Output the (X, Y) coordinate of the center of the cell containing the given text.  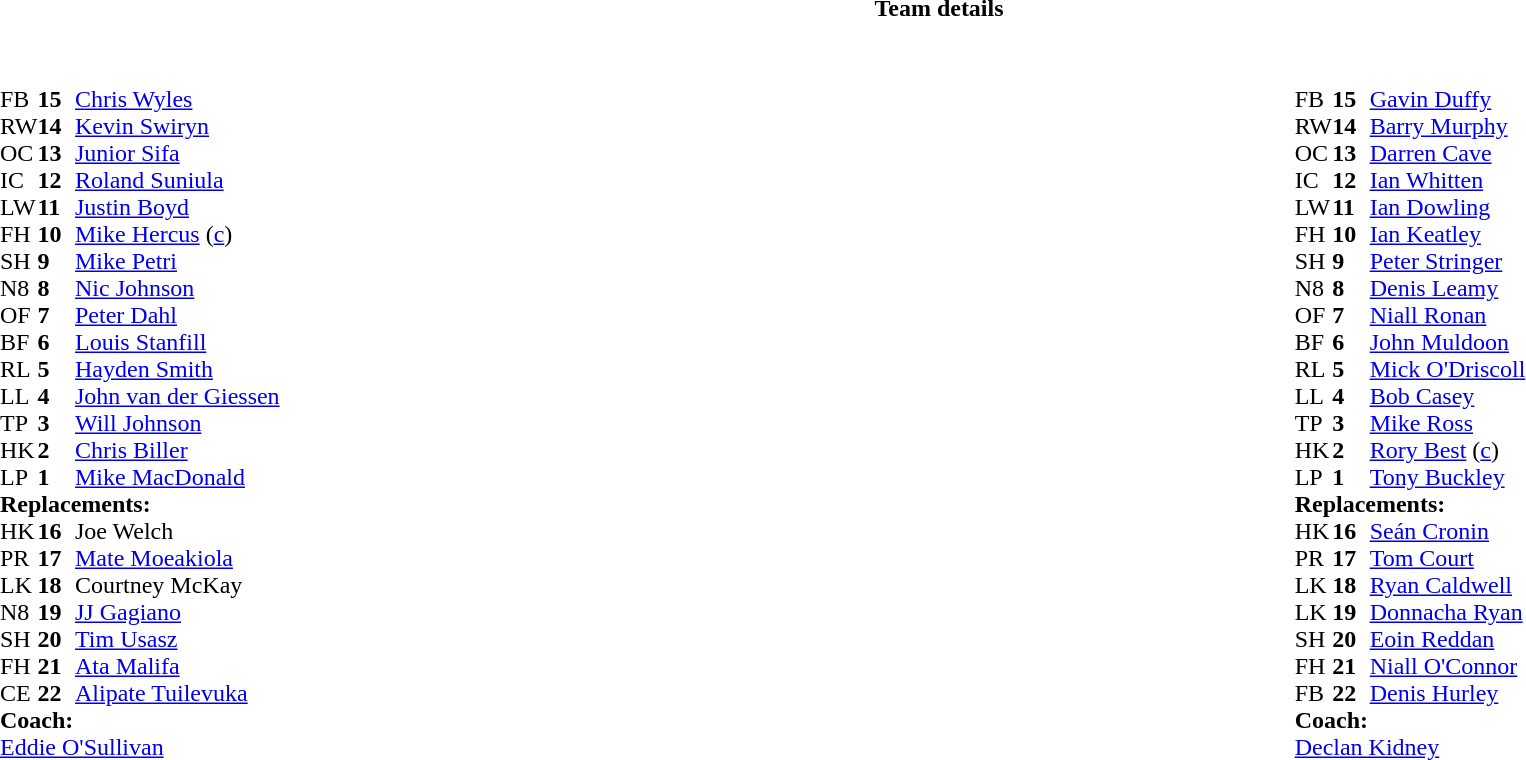
Mike MacDonald (178, 478)
Peter Stringer (1448, 262)
Barry Murphy (1448, 126)
CE (19, 694)
Niall Ronan (1448, 316)
Tony Buckley (1448, 478)
Niall O'Connor (1448, 666)
JJ Gagiano (178, 612)
Mate Moeakiola (178, 558)
Louis Stanfill (178, 342)
John Muldoon (1448, 342)
Hayden Smith (178, 370)
Mike Hercus (c) (178, 234)
Denis Leamy (1448, 288)
John van der Giessen (178, 396)
Roland Suniula (178, 180)
Nic Johnson (178, 288)
Chris Wyles (178, 100)
Mike Ross (1448, 424)
Justin Boyd (178, 208)
Joe Welch (178, 532)
Alipate Tuilevuka (178, 694)
Ian Keatley (1448, 234)
Rory Best (c) (1448, 450)
Ian Dowling (1448, 208)
Darren Cave (1448, 154)
Will Johnson (178, 424)
Ian Whitten (1448, 180)
Donnacha Ryan (1448, 612)
Eoin Reddan (1448, 640)
Seán Cronin (1448, 532)
Junior Sifa (178, 154)
Kevin Swiryn (178, 126)
Tom Court (1448, 558)
Peter Dahl (178, 316)
Chris Biller (178, 450)
Tim Usasz (178, 640)
Mike Petri (178, 262)
Gavin Duffy (1448, 100)
Ryan Caldwell (1448, 586)
Bob Casey (1448, 396)
Mick O'Driscoll (1448, 370)
Ata Malifa (178, 666)
Courtney McKay (178, 586)
Denis Hurley (1448, 694)
